Output the [x, y] coordinate of the center of the cell containing the given text.  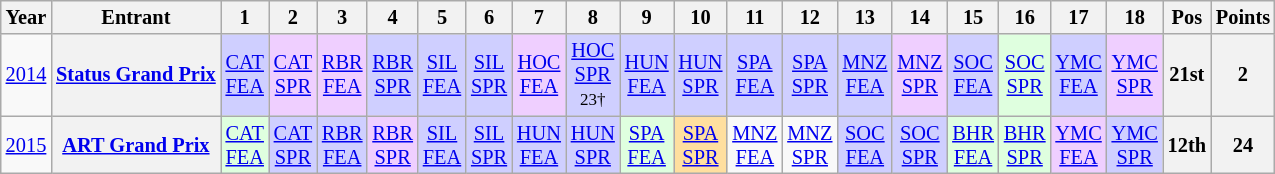
16 [1025, 17]
13 [864, 17]
2014 [26, 75]
14 [920, 17]
HOCSPR23† [593, 75]
Status Grand Prix [136, 75]
6 [489, 17]
1 [245, 17]
9 [647, 17]
Year [26, 17]
7 [539, 17]
4 [392, 17]
8 [593, 17]
12 [810, 17]
HOCFEA [539, 75]
Entrant [136, 17]
2015 [26, 145]
18 [1135, 17]
BHRFEA [973, 145]
15 [973, 17]
21st [1187, 75]
24 [1243, 145]
11 [754, 17]
ART Grand Prix [136, 145]
17 [1078, 17]
Points [1243, 17]
Pos [1187, 17]
12th [1187, 145]
5 [442, 17]
10 [701, 17]
3 [342, 17]
BHRSPR [1025, 145]
